Provide the (X, Y) coordinate of the cell's center where the given text is located.  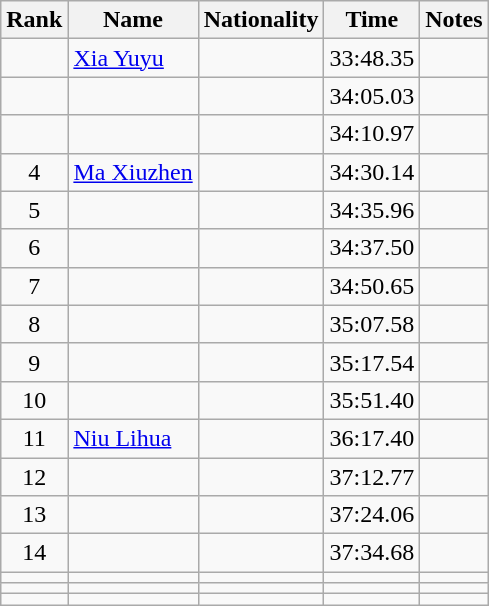
35:51.40 (372, 400)
37:12.77 (372, 477)
35:17.54 (372, 362)
Nationality (261, 20)
6 (34, 248)
34:37.50 (372, 248)
12 (34, 477)
Time (372, 20)
34:35.96 (372, 210)
9 (34, 362)
Niu Lihua (133, 438)
Name (133, 20)
10 (34, 400)
34:50.65 (372, 286)
4 (34, 172)
Ma Xiuzhen (133, 172)
34:30.14 (372, 172)
Xia Yuyu (133, 58)
8 (34, 324)
35:07.58 (372, 324)
7 (34, 286)
14 (34, 553)
36:17.40 (372, 438)
Rank (34, 20)
34:10.97 (372, 134)
Notes (454, 20)
11 (34, 438)
37:34.68 (372, 553)
37:24.06 (372, 515)
13 (34, 515)
33:48.35 (372, 58)
5 (34, 210)
34:05.03 (372, 96)
